Detect which cell encompasses the target text, then output its [X, Y] center coordinate. 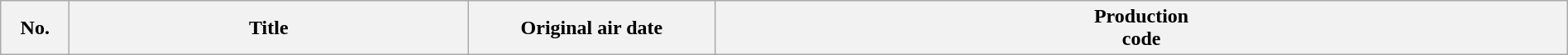
Productioncode [1141, 28]
No. [35, 28]
Original air date [592, 28]
Title [269, 28]
